Return the (X, Y) coordinate for the center point of the cell that contains the specified text.  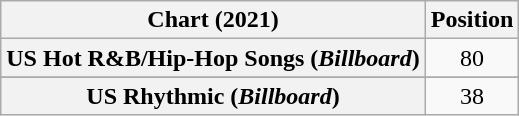
Position (472, 20)
Chart (2021) (213, 20)
US Rhythmic (Billboard) (213, 96)
80 (472, 58)
38 (472, 96)
US Hot R&B/Hip-Hop Songs (Billboard) (213, 58)
